Identify which cell holds the provided text, then report its [x, y] central coordinate. 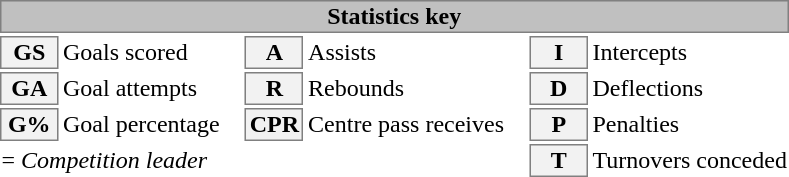
Turnovers conceded [690, 160]
D [559, 88]
Centre pass receives [417, 124]
Intercepts [690, 52]
R [274, 88]
G% [29, 124]
GS [29, 52]
GA [29, 88]
Statistics key [394, 16]
A [274, 52]
T [559, 160]
Rebounds [417, 88]
P [559, 124]
= Competition leader [263, 160]
Penalties [690, 124]
Assists [417, 52]
I [559, 52]
Goal attempts [152, 88]
Goals scored [152, 52]
CPR [274, 124]
Goal percentage [152, 124]
Deflections [690, 88]
